Search for the cell housing the specified text and yield its (X, Y) center coordinate. 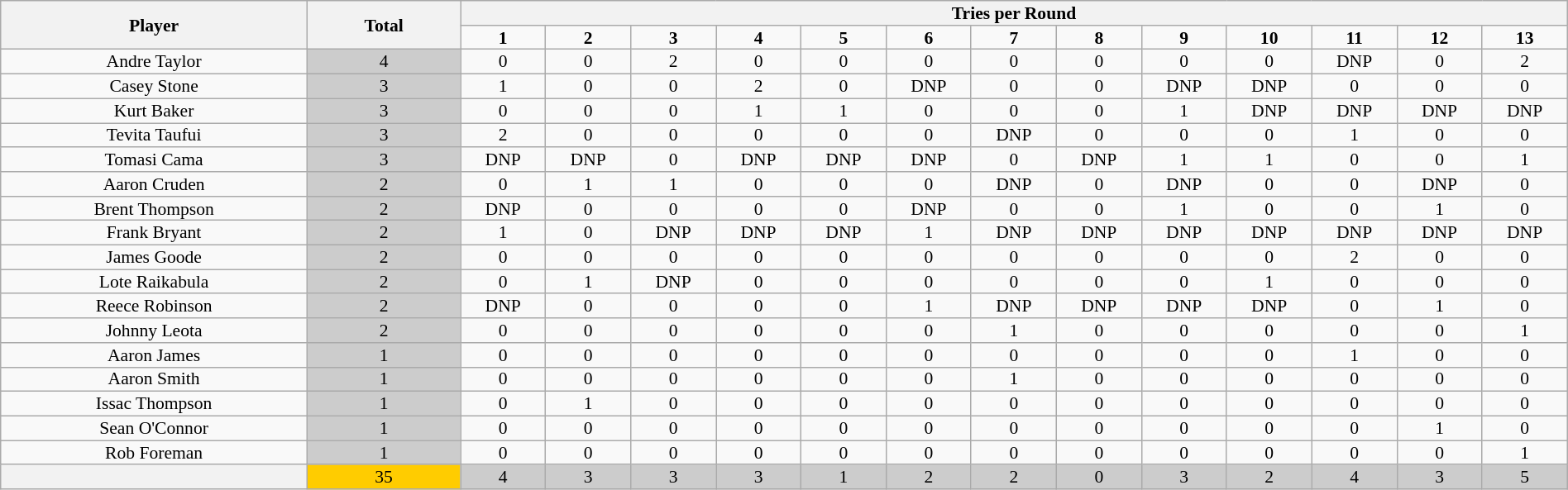
Sean O'Connor (154, 429)
13 (1525, 38)
10 (1269, 38)
Frank Bryant (154, 233)
Casey Stone (154, 87)
Tries per Round (1014, 13)
Andre Taylor (154, 62)
Tomasi Cama (154, 159)
Total (384, 25)
11 (1355, 38)
7 (1014, 38)
8 (1098, 38)
Tevita Taufui (154, 136)
Issac Thompson (154, 404)
Brent Thompson (154, 209)
35 (384, 478)
Lote Raikabula (154, 282)
6 (928, 38)
12 (1439, 38)
Kurt Baker (154, 111)
Player (154, 25)
9 (1184, 38)
James Goode (154, 258)
Aaron Smith (154, 379)
Aaron Cruden (154, 184)
Johnny Leota (154, 331)
Aaron James (154, 355)
Rob Foreman (154, 453)
Reece Robinson (154, 307)
